Identify which cell holds the provided text, then report its [x, y] central coordinate. 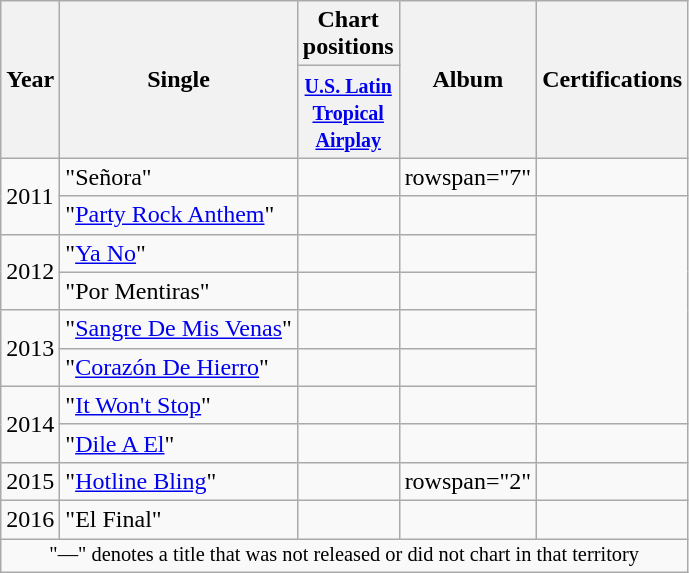
Single [179, 80]
2012 [30, 272]
Chart positions [348, 34]
"Señora" [179, 177]
rowspan="7" [468, 177]
2015 [30, 481]
Album [468, 80]
"Party Rock Anthem" [179, 215]
2016 [30, 519]
"Sangre De Mis Venas" [179, 329]
2014 [30, 424]
Certifications [612, 80]
"Hotline Bling" [179, 481]
"Dile A El" [179, 443]
Year [30, 80]
"It Won't Stop" [179, 405]
"Ya No" [179, 253]
2013 [30, 348]
rowspan="2" [468, 481]
"—" denotes a title that was not released or did not chart in that territory [344, 555]
U.S. Latin Tropical Airplay [348, 112]
"El Final" [179, 519]
"Corazón De Hierro" [179, 367]
"Por Mentiras" [179, 291]
2011 [30, 196]
